From the cell containing the given text, extract its center point as [x, y] coordinate. 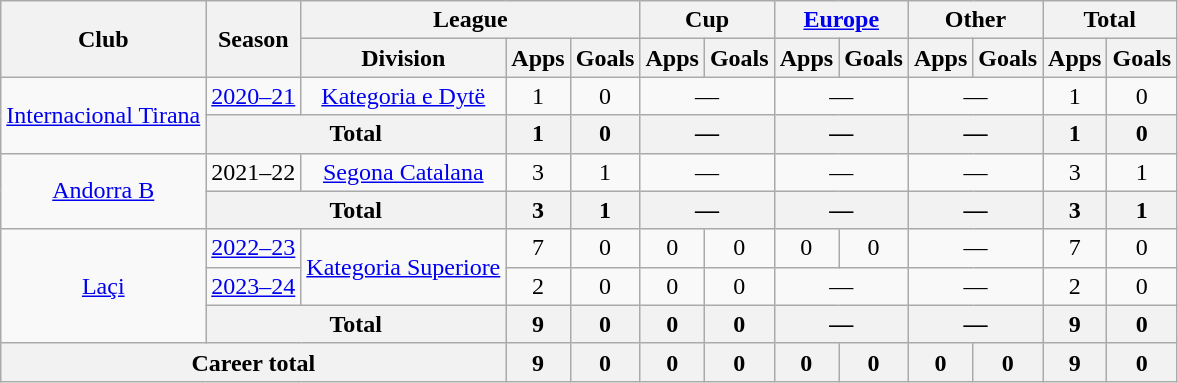
2022–23 [254, 248]
Kategoria Superiore [404, 267]
Career total [254, 362]
Europe [841, 20]
Andorra B [104, 191]
Division [404, 58]
Laçi [104, 286]
Segona Catalana [404, 172]
2020–21 [254, 96]
2023–24 [254, 286]
Cup [707, 20]
Club [104, 39]
Kategoria e Dytë [404, 96]
League [470, 20]
2021–22 [254, 172]
Season [254, 39]
Other [975, 20]
Internacional Tirana [104, 115]
